Scan for the cell matching the given text and deliver its [x, y] coordinate at center. 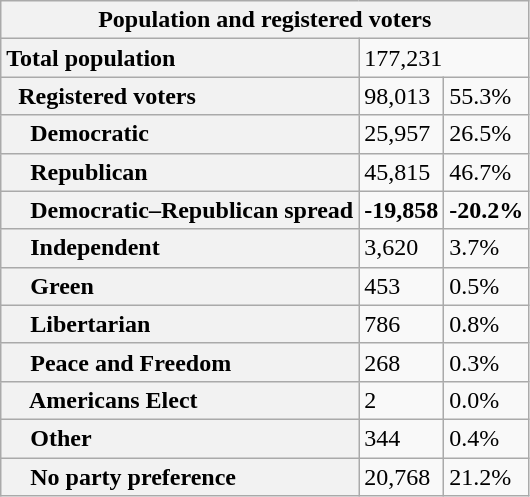
Total population [180, 58]
0.8% [486, 324]
0.5% [486, 286]
Peace and Freedom [180, 362]
0.3% [486, 362]
-19,858 [402, 210]
453 [402, 286]
26.5% [486, 134]
Other [180, 438]
20,768 [402, 477]
177,231 [444, 58]
Population and registered voters [265, 20]
25,957 [402, 134]
Democratic [180, 134]
No party preference [180, 477]
3.7% [486, 248]
46.7% [486, 172]
Registered voters [180, 96]
0.4% [486, 438]
45,815 [402, 172]
3,620 [402, 248]
0.0% [486, 400]
2 [402, 400]
55.3% [486, 96]
268 [402, 362]
21.2% [486, 477]
344 [402, 438]
Democratic–Republican spread [180, 210]
Green [180, 286]
-20.2% [486, 210]
98,013 [402, 96]
Libertarian [180, 324]
Independent [180, 248]
Americans Elect [180, 400]
Republican [180, 172]
786 [402, 324]
